Capture the cell that displays the provided text and extract its (x, y) central coordinate. 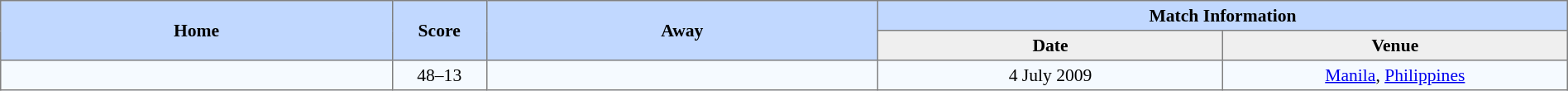
Score (439, 31)
Date (1050, 45)
Away (682, 31)
Match Information (1223, 16)
Home (197, 31)
4 July 2009 (1050, 75)
48–13 (439, 75)
Manila, Philippines (1394, 75)
Venue (1394, 45)
